For the text-containing cell, return its midpoint in [X, Y] coordinate format. 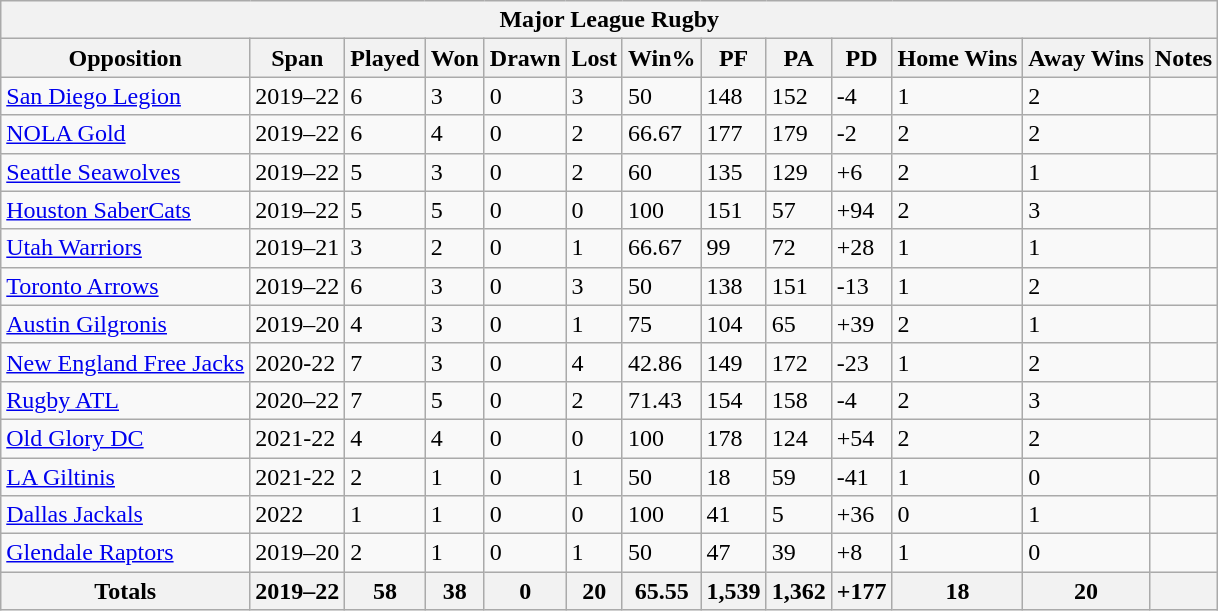
Won [454, 58]
San Diego Legion [126, 96]
2020–22 [298, 400]
Totals [126, 591]
+6 [862, 172]
75 [662, 324]
99 [734, 248]
Lost [594, 58]
Played [385, 58]
154 [734, 400]
Away Wins [1086, 58]
124 [798, 438]
Houston SaberCats [126, 210]
Win% [662, 58]
Dallas Jackals [126, 515]
+177 [862, 591]
72 [798, 248]
158 [798, 400]
179 [798, 134]
71.43 [662, 400]
1,539 [734, 591]
+8 [862, 553]
42.86 [662, 362]
Opposition [126, 58]
129 [798, 172]
38 [454, 591]
2022 [298, 515]
New England Free Jacks [126, 362]
Span [298, 58]
+28 [862, 248]
+36 [862, 515]
152 [798, 96]
Toronto Arrows [126, 286]
104 [734, 324]
Utah Warriors [126, 248]
+39 [862, 324]
Glendale Raptors [126, 553]
-13 [862, 286]
Austin Gilgronis [126, 324]
NOLA Gold [126, 134]
Notes [1183, 58]
172 [798, 362]
Major League Rugby [610, 20]
2020-22 [298, 362]
Drawn [525, 58]
-41 [862, 477]
178 [734, 438]
PA [798, 58]
PD [862, 58]
135 [734, 172]
Seattle Seawolves [126, 172]
-2 [862, 134]
LA Giltinis [126, 477]
39 [798, 553]
Home Wins [958, 58]
65.55 [662, 591]
1,362 [798, 591]
138 [734, 286]
41 [734, 515]
2019–21 [298, 248]
-23 [862, 362]
+94 [862, 210]
+54 [862, 438]
65 [798, 324]
57 [798, 210]
58 [385, 591]
PF [734, 58]
Old Glory DC [126, 438]
Rugby ATL [126, 400]
59 [798, 477]
47 [734, 553]
177 [734, 134]
60 [662, 172]
149 [734, 362]
148 [734, 96]
